Return the (X, Y) coordinate for the center point of the cell that contains the specified text.  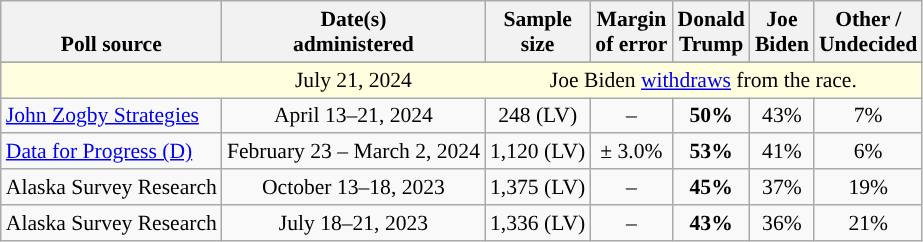
41% (782, 152)
July 18–21, 2023 (354, 223)
45% (712, 187)
± 3.0% (631, 152)
1,120 (LV) (538, 152)
Samplesize (538, 32)
February 23 – March 2, 2024 (354, 152)
1,375 (LV) (538, 187)
John Zogby Strategies (112, 116)
Marginof error (631, 32)
Other /Undecided (868, 32)
DonaldTrump (712, 32)
Joe Biden withdraws from the race. (704, 80)
April 13–21, 2024 (354, 116)
6% (868, 152)
July 21, 2024 (354, 80)
1,336 (LV) (538, 223)
October 13–18, 2023 (354, 187)
50% (712, 116)
Data for Progress (D) (112, 152)
21% (868, 223)
248 (LV) (538, 116)
36% (782, 223)
JoeBiden (782, 32)
Poll source (112, 32)
19% (868, 187)
37% (782, 187)
7% (868, 116)
53% (712, 152)
Date(s)administered (354, 32)
